From the cell containing the given text, extract its center point as (x, y) coordinate. 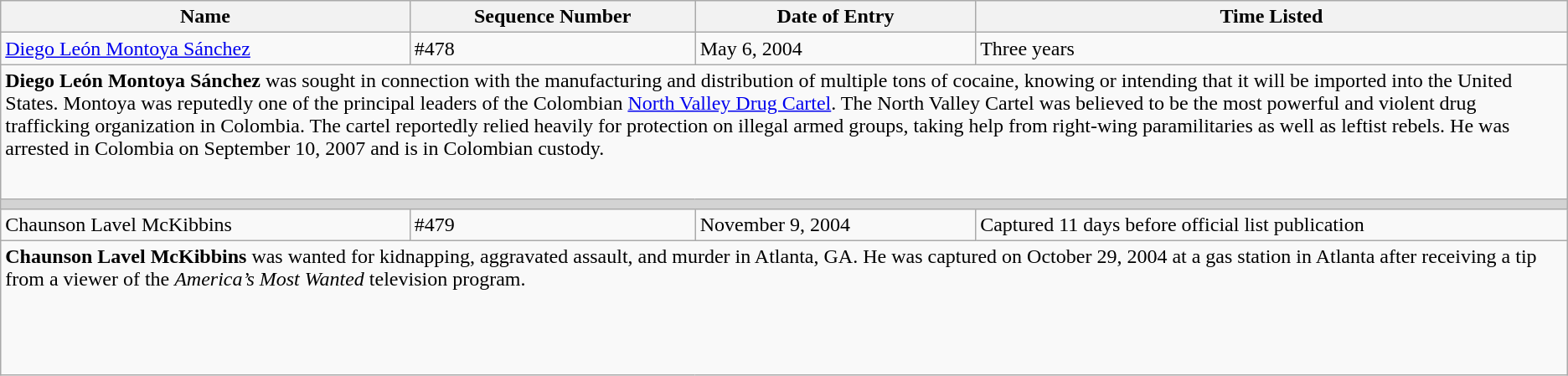
November 9, 2004 (835, 224)
Captured 11 days before official list publication (1271, 224)
Three years (1271, 49)
Date of Entry (835, 17)
Sequence Number (553, 17)
#478 (553, 49)
Chaunson Lavel McKibbins (205, 224)
Name (205, 17)
Diego León Montoya Sánchez (205, 49)
May 6, 2004 (835, 49)
Time Listed (1271, 17)
#479 (553, 224)
